Find where the given text appears and provide that cell's center as (x, y) coordinate. 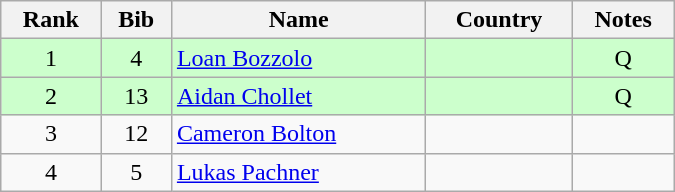
13 (136, 96)
Rank (51, 20)
5 (136, 172)
Cameron Bolton (298, 134)
12 (136, 134)
2 (51, 96)
3 (51, 134)
Aidan Chollet (298, 96)
Lukas Pachner (298, 172)
Country (499, 20)
1 (51, 58)
Loan Bozzolo (298, 58)
Name (298, 20)
Notes (623, 20)
Bib (136, 20)
